From the cell containing the given text, extract its center point as [X, Y] coordinate. 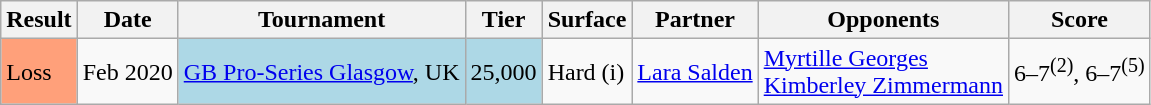
25,000 [504, 72]
Loss [39, 72]
6–7(2), 6–7(5) [1080, 72]
Myrtille Georges Kimberley Zimmermann [883, 72]
Date [128, 20]
Partner [695, 20]
Surface [587, 20]
Opponents [883, 20]
Result [39, 20]
Tier [504, 20]
GB Pro-Series Glasgow, UK [322, 72]
Feb 2020 [128, 72]
Score [1080, 20]
Lara Salden [695, 72]
Hard (i) [587, 72]
Tournament [322, 20]
